Pinpoint the cell where the given text exists, returning its [X, Y] midpoint coordinate. 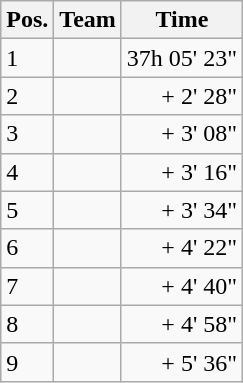
37h 05' 23" [182, 58]
Team [88, 20]
+ 3' 08" [182, 134]
2 [28, 96]
+ 3' 16" [182, 172]
6 [28, 248]
9 [28, 362]
1 [28, 58]
+ 5' 36" [182, 362]
Time [182, 20]
4 [28, 172]
8 [28, 324]
+ 3' 34" [182, 210]
7 [28, 286]
+ 4' 40" [182, 286]
+ 4' 58" [182, 324]
+ 2' 28" [182, 96]
Pos. [28, 20]
+ 4' 22" [182, 248]
3 [28, 134]
5 [28, 210]
